Find where the given text appears and provide that cell's center as (X, Y) coordinate. 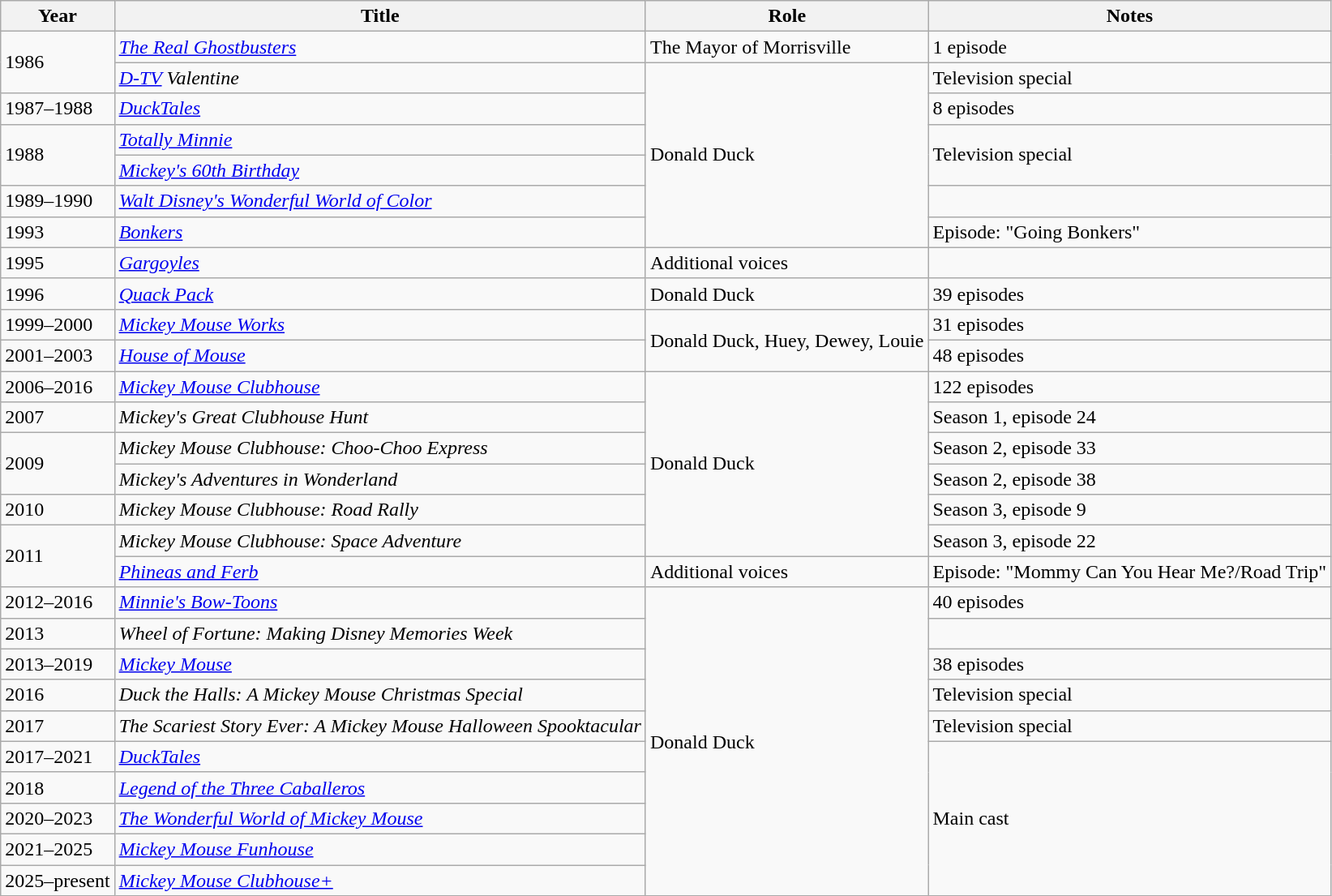
Minnie's Bow-Toons (379, 602)
Mickey's Great Clubhouse Hunt (379, 418)
2013 (58, 633)
1989–1990 (58, 201)
38 episodes (1130, 664)
Wheel of Fortune: Making Disney Memories Week (379, 633)
2020–2023 (58, 818)
2012–2016 (58, 602)
2009 (58, 464)
Phineas and Ferb (379, 572)
Mickey Mouse (379, 664)
Quack Pack (379, 294)
2010 (58, 510)
40 episodes (1130, 602)
1999–2000 (58, 324)
1993 (58, 232)
Walt Disney's Wonderful World of Color (379, 201)
Season 3, episode 9 (1130, 510)
Bonkers (379, 232)
31 episodes (1130, 324)
Legend of the Three Caballeros (379, 787)
Title (379, 16)
Mickey Mouse Clubhouse (379, 387)
2001–2003 (58, 355)
Year (58, 16)
Mickey Mouse Clubhouse+ (379, 880)
Main cast (1130, 818)
2017–2021 (58, 757)
Mickey Mouse Clubhouse: Road Rally (379, 510)
Role (786, 16)
Mickey's 60th Birthday (379, 170)
1 episode (1130, 47)
Mickey Mouse Funhouse (379, 849)
The Real Ghostbusters (379, 47)
Mickey Mouse Clubhouse: Space Adventure (379, 541)
Episode: "Mommy Can You Hear Me?/Road Trip" (1130, 572)
1996 (58, 294)
1988 (58, 155)
48 episodes (1130, 355)
Episode: "Going Bonkers" (1130, 232)
Season 3, episode 22 (1130, 541)
1995 (58, 263)
Duck the Halls: A Mickey Mouse Christmas Special (379, 695)
2013–2019 (58, 664)
D-TV Valentine (379, 78)
Mickey Mouse Works (379, 324)
2016 (58, 695)
1986 (58, 62)
Totally Minnie (379, 139)
2011 (58, 556)
The Wonderful World of Mickey Mouse (379, 818)
2017 (58, 726)
2007 (58, 418)
2018 (58, 787)
Mickey's Adventures in Wonderland (379, 479)
2025–present (58, 880)
Gargoyles (379, 263)
Season 2, episode 33 (1130, 448)
Donald Duck, Huey, Dewey, Louie (786, 340)
39 episodes (1130, 294)
1987–1988 (58, 109)
122 episodes (1130, 387)
Notes (1130, 16)
Season 2, episode 38 (1130, 479)
2006–2016 (58, 387)
8 episodes (1130, 109)
The Mayor of Morrisville (786, 47)
2021–2025 (58, 849)
House of Mouse (379, 355)
The Scariest Story Ever: A Mickey Mouse Halloween Spooktacular (379, 726)
Mickey Mouse Clubhouse: Choo-Choo Express (379, 448)
Season 1, episode 24 (1130, 418)
